Output the [x, y] coordinate of the center of the cell containing the given text.  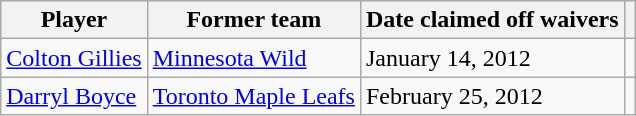
Former team [254, 20]
Date claimed off waivers [492, 20]
Minnesota Wild [254, 58]
Darryl Boyce [74, 96]
February 25, 2012 [492, 96]
Colton Gillies [74, 58]
Player [74, 20]
January 14, 2012 [492, 58]
Toronto Maple Leafs [254, 96]
